Extract the [X, Y] coordinate from the center of the cell holding the provided text.  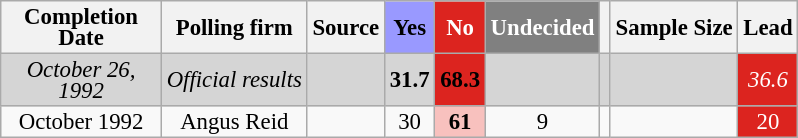
9 [542, 122]
October 1992 [82, 122]
36.6 [768, 80]
Completion Date [82, 28]
30 [409, 122]
31.7 [409, 80]
Undecided [542, 28]
61 [460, 122]
Polling firm [234, 28]
Source [346, 28]
20 [768, 122]
68.3 [460, 80]
Sample Size [674, 28]
Lead [768, 28]
October 26, 1992 [82, 80]
No [460, 28]
Yes [409, 28]
Official results [234, 80]
Angus Reid [234, 122]
